From the cell containing the given text, extract its center point as [x, y] coordinate. 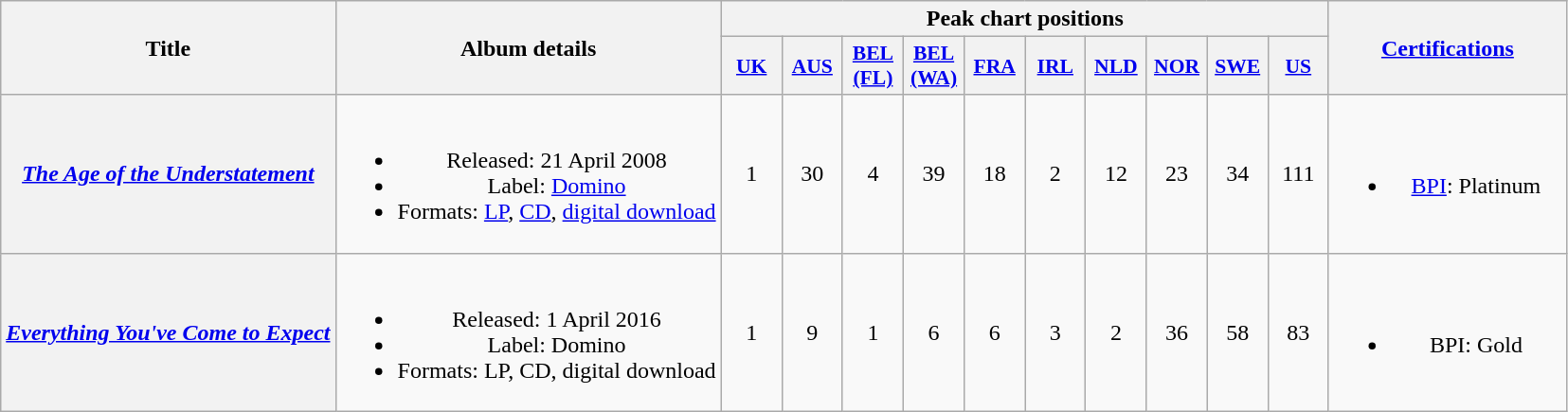
Everything You've Come to Expect [169, 331]
9 [812, 331]
111 [1298, 174]
3 [1055, 331]
36 [1177, 331]
AUS [812, 66]
BEL(WA) [933, 66]
Peak chart positions [1025, 19]
39 [933, 174]
FRA [995, 66]
23 [1177, 174]
58 [1237, 331]
US [1298, 66]
IRL [1055, 66]
BPI: Gold [1448, 331]
NOR [1177, 66]
Album details [529, 47]
12 [1116, 174]
83 [1298, 331]
Released: 1 April 2016Label: DominoFormats: LP, CD, digital download [529, 331]
BEL(FL) [873, 66]
The Age of the Understatement [169, 174]
30 [812, 174]
Released: 21 April 2008Label: DominoFormats: LP, CD, digital download [529, 174]
34 [1237, 174]
Title [169, 47]
BPI: Platinum [1448, 174]
SWE [1237, 66]
UK [751, 66]
NLD [1116, 66]
18 [995, 174]
4 [873, 174]
Certifications [1448, 47]
